Capture the cell that displays the provided text and extract its [X, Y] central coordinate. 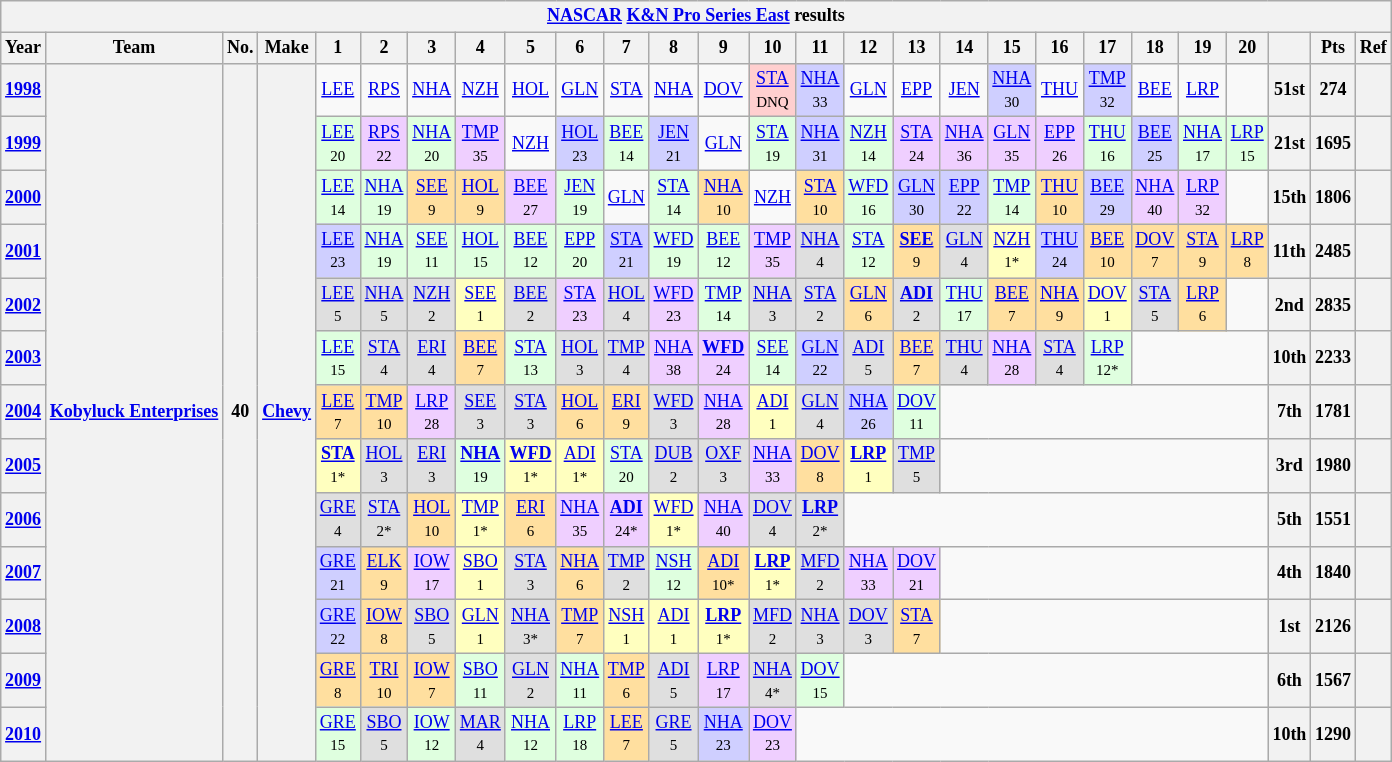
WFD 24 [724, 358]
RPS 22 [384, 144]
THU 4 [964, 358]
NHA 38 [674, 358]
1551 [1334, 519]
HOL 15 [480, 251]
2008 [24, 627]
LRP 6 [1203, 305]
DOV 4 [773, 519]
STA 20 [627, 466]
HOL 4 [627, 305]
Chevy [287, 412]
LRP 18 [580, 734]
21st [1290, 144]
LEE 23 [338, 251]
ADI 2 [917, 305]
NHA 10 [724, 197]
NHA 17 [1203, 144]
14 [964, 48]
NZH 2 [432, 305]
2nd [1290, 305]
LEE [338, 90]
Kobyluck Enterprises [134, 412]
3rd [1290, 466]
17 [1107, 48]
BEE [1155, 90]
STA 2 [820, 305]
NSH 12 [674, 573]
LRP 1 [868, 466]
1695 [1334, 144]
13 [917, 48]
2126 [1334, 627]
GLN 1 [480, 627]
THU 16 [1107, 144]
11 [820, 48]
ERI 6 [530, 519]
DOV 21 [917, 573]
51st [1290, 90]
STA 1* [338, 466]
NHA 11 [580, 680]
1st [1290, 627]
TMP 5 [917, 466]
18 [1155, 48]
NHA 26 [868, 412]
2004 [24, 412]
STA 19 [773, 144]
GLN 35 [1012, 144]
4 [480, 48]
LEE 20 [338, 144]
DOV 3 [868, 627]
1999 [24, 144]
2835 [1334, 305]
LRP 32 [1203, 197]
SBO 11 [480, 680]
Pts [1334, 48]
1806 [1334, 197]
TMP 4 [627, 358]
THU 17 [964, 305]
HOL 10 [432, 519]
DUB 2 [674, 466]
40 [240, 412]
HOL [530, 90]
15th [1290, 197]
GRE 15 [338, 734]
Make [287, 48]
Ref [1373, 48]
4th [1290, 573]
NZH 14 [868, 144]
HOL 6 [580, 412]
BEE 2 [530, 305]
16 [1060, 48]
DOV 8 [820, 466]
THU 24 [1060, 251]
BEE 14 [627, 144]
NSH 1 [627, 627]
SEE 1 [480, 305]
HOL 23 [580, 144]
NHA 6 [580, 573]
STA DNQ [773, 90]
11th [1290, 251]
LRP 8 [1247, 251]
No. [240, 48]
BEE 29 [1107, 197]
19 [1203, 48]
JEN [964, 90]
6th [1290, 680]
2000 [24, 197]
STA 7 [917, 627]
5th [1290, 519]
NASCAR K&N Pro Series East results [696, 16]
ERI 4 [432, 358]
NHA 31 [820, 144]
NHA 35 [580, 519]
12 [868, 48]
NHA 5 [384, 305]
LEE 14 [338, 197]
Team [134, 48]
TMP 7 [580, 627]
THU 10 [1060, 197]
NHA 23 [724, 734]
1567 [1334, 680]
WFD 16 [868, 197]
IOW 8 [384, 627]
10 [773, 48]
IOW 7 [432, 680]
9 [724, 48]
DOV 23 [773, 734]
15 [1012, 48]
8 [674, 48]
NHA 4* [773, 680]
STA [627, 90]
2005 [24, 466]
DOV 15 [820, 680]
BEE 27 [530, 197]
1980 [1334, 466]
STA 24 [917, 144]
IOW 12 [432, 734]
2003 [24, 358]
2233 [1334, 358]
DOV 11 [917, 412]
OXF 3 [724, 466]
NHA 3* [530, 627]
STA 2* [384, 519]
GLN 30 [917, 197]
ADI 10* [724, 573]
NHA 4 [820, 251]
TRI 10 [384, 680]
7 [627, 48]
1998 [24, 90]
1840 [1334, 573]
1290 [1334, 734]
EPP [917, 90]
GRE 22 [338, 627]
GRE 4 [338, 519]
DOV 1 [1107, 305]
2002 [24, 305]
Year [24, 48]
2 [384, 48]
LRP 17 [724, 680]
TMP 6 [627, 680]
GRE 5 [674, 734]
NHA 36 [964, 144]
EPP 26 [1060, 144]
TMP 1* [480, 519]
ADI 24* [627, 519]
DOV [724, 90]
ERI 3 [432, 466]
2007 [24, 573]
TMP 2 [627, 573]
THU [1060, 90]
NZH 1* [1012, 251]
GLN 22 [820, 358]
2485 [1334, 251]
STA 10 [820, 197]
6 [580, 48]
LRP 12* [1107, 358]
ADI 1* [580, 466]
EPP 20 [580, 251]
LRP [1203, 90]
SBO 1 [480, 573]
WFD 23 [674, 305]
GLN 6 [868, 305]
GRE 8 [338, 680]
NHA 12 [530, 734]
1781 [1334, 412]
STA 21 [627, 251]
LEE 15 [338, 358]
BEE 25 [1155, 144]
MAR 4 [480, 734]
2009 [24, 680]
NHA 20 [432, 144]
DOV 7 [1155, 251]
GLN 2 [530, 680]
STA 5 [1155, 305]
SEE 14 [773, 358]
2010 [24, 734]
ERI 9 [627, 412]
LEE 5 [338, 305]
STA 9 [1203, 251]
LRP 28 [432, 412]
1 [338, 48]
NHA 30 [1012, 90]
BEE 10 [1107, 251]
TMP 10 [384, 412]
2001 [24, 251]
IOW 17 [432, 573]
5 [530, 48]
STA 12 [868, 251]
WFD 19 [674, 251]
JEN 19 [580, 197]
LRP 2* [820, 519]
7th [1290, 412]
HOL 9 [480, 197]
20 [1247, 48]
STA 14 [674, 197]
TMP 32 [1107, 90]
ELK 9 [384, 573]
SEE 11 [432, 251]
RPS [384, 90]
SEE 3 [480, 412]
JEN 21 [674, 144]
STA 13 [530, 358]
2006 [24, 519]
GRE 21 [338, 573]
LRP 15 [1247, 144]
NHA 9 [1060, 305]
274 [1334, 90]
STA 23 [580, 305]
EPP 22 [964, 197]
3 [432, 48]
WFD 3 [674, 412]
